Pinpoint the cell where the given text exists, returning its [x, y] midpoint coordinate. 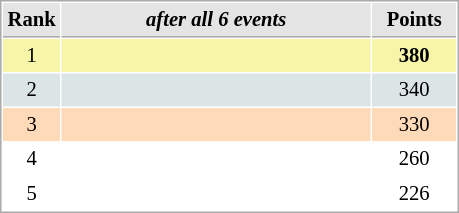
after all 6 events [216, 20]
330 [414, 124]
226 [414, 194]
2 [32, 90]
1 [32, 56]
5 [32, 194]
Points [414, 20]
3 [32, 124]
260 [414, 158]
380 [414, 56]
340 [414, 90]
Rank [32, 20]
4 [32, 158]
